Return the [x, y] coordinate for the center point of the cell that contains the specified text.  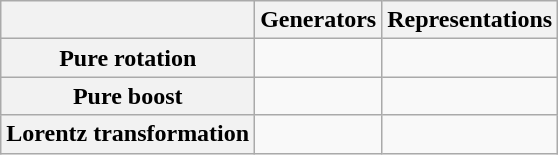
Lorentz transformation [128, 134]
Pure rotation [128, 58]
Pure boost [128, 96]
Generators [318, 20]
Representations [470, 20]
